Search for the cell housing the specified text and yield its [X, Y] center coordinate. 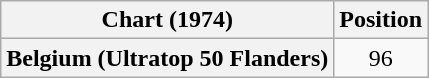
96 [381, 58]
Belgium (Ultratop 50 Flanders) [168, 58]
Position [381, 20]
Chart (1974) [168, 20]
